Determine the (x, y) coordinate at the center of the cell enclosing the given text.  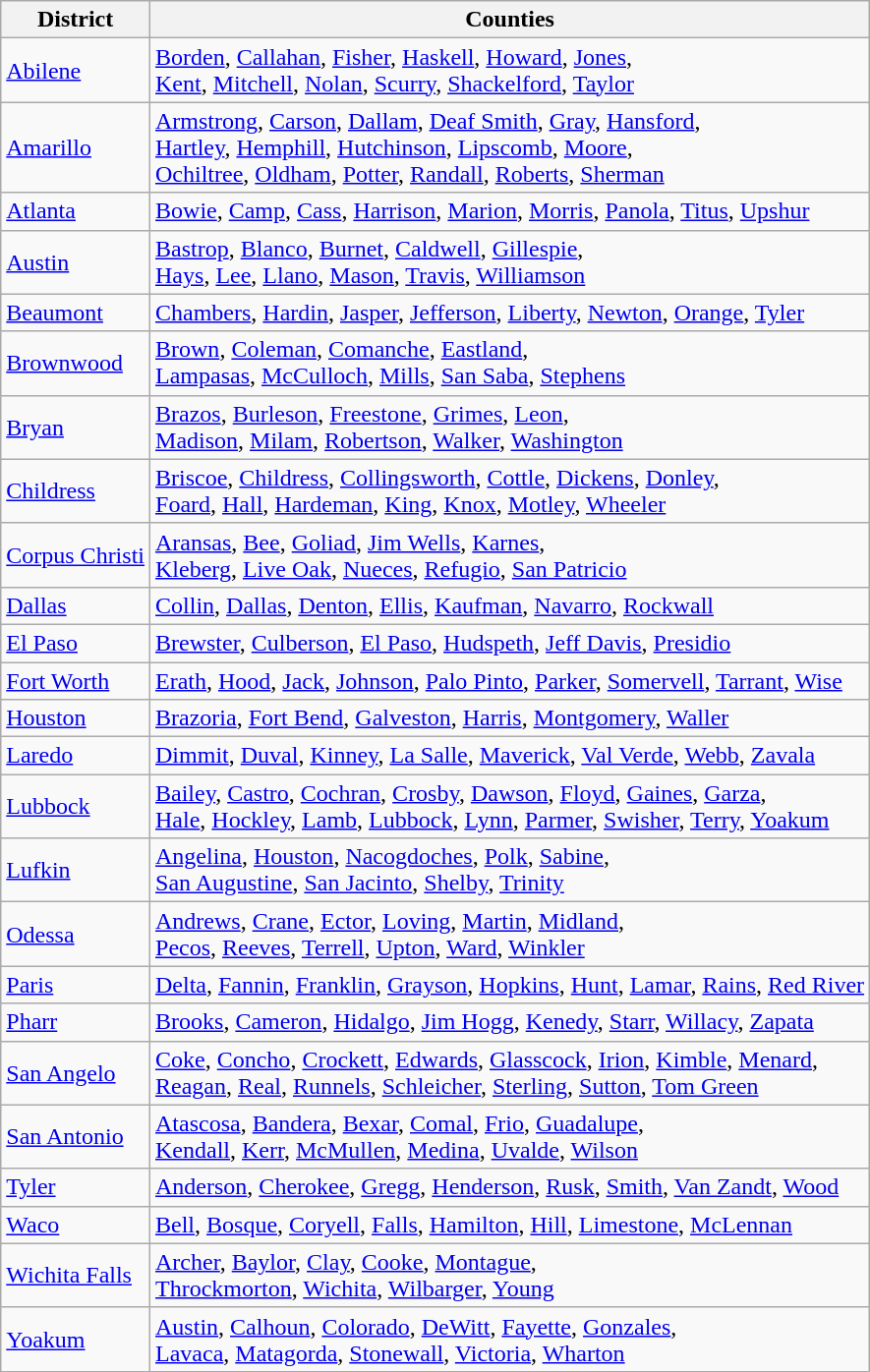
Bowie, Camp, Cass, Harrison, Marion, Morris, Panola, Titus, Upshur (510, 211)
District (76, 20)
Atascosa, Bandera, Bexar, Comal, Frio, Guadalupe, Kendall, Kerr, McMullen, Medina, Uvalde, Wilson (510, 1136)
Pharr (76, 1022)
Paris (76, 985)
Brazos, Burleson, Freestone, Grimes, Leon, Madison, Milam, Robertson, Walker, Washington (510, 427)
Briscoe, Childress, Collingsworth, Cottle, Dickens, Donley, Foard, Hall, Hardeman, King, Knox, Motley, Wheeler (510, 491)
Lubbock (76, 806)
Dimmit, Duval, Kinney, La Salle, Maverick, Val Verde, Webb, Zavala (510, 756)
Brown, Coleman, Comanche, Eastland, Lampasas, McCulloch, Mills, San Saba, Stephens (510, 364)
Andrews, Crane, Ector, Loving, Martin, Midland, Pecos, Reeves, Terrell, Upton, Ward, Winkler (510, 934)
Bailey, Castro, Cochran, Crosby, Dawson, Floyd, Gaines, Garza, Hale, Hockley, Lamb, Lubbock, Lynn, Parmer, Swisher, Terry, Yoakum (510, 806)
Collin, Dallas, Denton, Ellis, Kaufman, Navarro, Rockwall (510, 605)
Wichita Falls (76, 1276)
Lufkin (76, 871)
Fort Worth (76, 681)
Delta, Fannin, Franklin, Grayson, Hopkins, Hunt, Lamar, Rains, Red River (510, 985)
Waco (76, 1225)
Childress (76, 491)
Bryan (76, 427)
Houston (76, 718)
San Antonio (76, 1136)
Angelina, Houston, Nacogdoches, Polk, Sabine, San Augustine, San Jacinto, Shelby, Trinity (510, 871)
Austin (76, 261)
Archer, Baylor, Clay, Cooke, Montague, Throckmorton, Wichita, Wilbarger, Young (510, 1276)
Atlanta (76, 211)
Austin, Calhoun, Colorado, DeWitt, Fayette, Gonzales, Lavaca, Matagorda, Stonewall, Victoria, Wharton (510, 1339)
Aransas, Bee, Goliad, Jim Wells, Karnes, Kleberg, Live Oak, Nueces, Refugio, San Patricio (510, 554)
San Angelo (76, 1073)
Coke, Concho, Crockett, Edwards, Glasscock, Irion, Kimble, Menard, Reagan, Real, Runnels, Schleicher, Sterling, Sutton, Tom Green (510, 1073)
Chambers, Hardin, Jasper, Jefferson, Liberty, Newton, Orange, Tyler (510, 313)
Abilene (76, 71)
Brooks, Cameron, Hidalgo, Jim Hogg, Kenedy, Starr, Willacy, Zapata (510, 1022)
Tyler (76, 1187)
Brewster, Culberson, El Paso, Hudspeth, Jeff Davis, Presidio (510, 643)
Odessa (76, 934)
Bell, Bosque, Coryell, Falls, Hamilton, Hill, Limestone, McLennan (510, 1225)
Erath, Hood, Jack, Johnson, Palo Pinto, Parker, Somervell, Tarrant, Wise (510, 681)
Borden, Callahan, Fisher, Haskell, Howard, Jones, Kent, Mitchell, Nolan, Scurry, Shackelford, Taylor (510, 71)
Dallas (76, 605)
Bastrop, Blanco, Burnet, Caldwell, Gillespie, Hays, Lee, Llano, Mason, Travis, Williamson (510, 261)
Corpus Christi (76, 554)
Counties (510, 20)
El Paso (76, 643)
Brazoria, Fort Bend, Galveston, Harris, Montgomery, Waller (510, 718)
Laredo (76, 756)
Amarillo (76, 147)
Brownwood (76, 364)
Yoakum (76, 1339)
Beaumont (76, 313)
Anderson, Cherokee, Gregg, Henderson, Rusk, Smith, Van Zandt, Wood (510, 1187)
